Scan for the cell matching the given text and deliver its [x, y] coordinate at center. 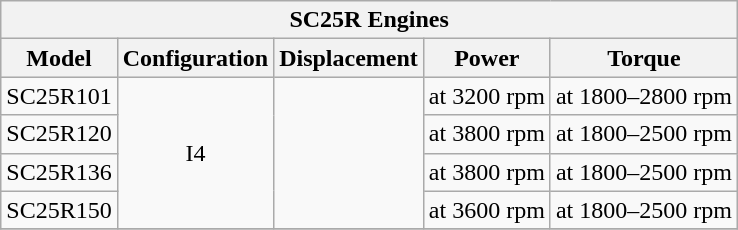
Displacement [349, 58]
at 3600 rpm [486, 210]
SC25R136 [59, 172]
at 3200 rpm [486, 96]
Torque [644, 58]
Configuration [195, 58]
SC25R120 [59, 134]
I4 [195, 153]
Model [59, 58]
SC25R Engines [370, 20]
Power [486, 58]
at 1800–2800 rpm [644, 96]
SC25R101 [59, 96]
SC25R150 [59, 210]
